Return the [X, Y] coordinate for the center point of the cell that contains the specified text.  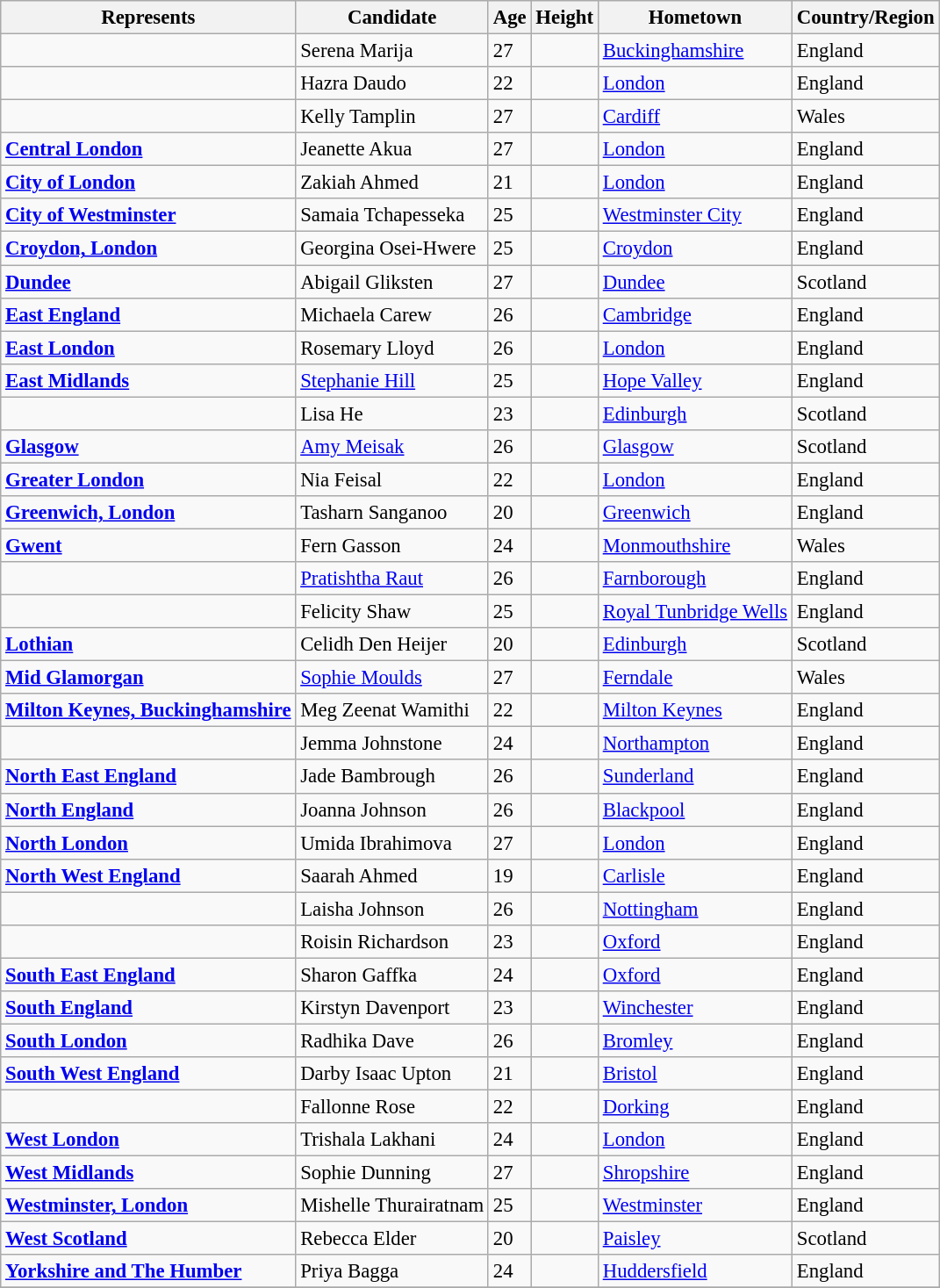
Croydon, London [148, 248]
Stephanie Hill [392, 380]
Radhika Dave [392, 1040]
Tasharn Sanganoo [392, 513]
Central London [148, 149]
East England [148, 314]
Sunderland [695, 777]
Jemma Johnstone [392, 744]
Darby Isaac Upton [392, 1074]
North West England [148, 875]
Serena Marija [392, 51]
South East England [148, 975]
Hope Valley [695, 380]
West Scotland [148, 1239]
Country/Region [865, 18]
Northampton [695, 744]
Nottingham [695, 909]
City of Westminster [148, 215]
Joanna Johnson [392, 809]
Pratishtha Raut [392, 579]
Mishelle Thurairatnam [392, 1205]
Michaela Carew [392, 314]
South England [148, 1008]
Jeanette Akua [392, 149]
West London [148, 1140]
Greenwich, London [148, 513]
Bristol [695, 1074]
West Midlands [148, 1173]
Greenwich [695, 513]
Zakiah Ahmed [392, 183]
Roisin Richardson [392, 942]
Amy Meisak [392, 447]
Dorking [695, 1107]
Sophie Moulds [392, 678]
Felicity Shaw [392, 612]
Winchester [695, 1008]
Fallonne Rose [392, 1107]
Hazra Daudo [392, 83]
North England [148, 809]
Hometown [695, 18]
Samaia Tchapesseka [392, 215]
North London [148, 843]
City of London [148, 183]
Umida Ibrahimova [392, 843]
Royal Tunbridge Wells [695, 612]
Paisley [695, 1239]
Height [564, 18]
Mid Glamorgan [148, 678]
Milton Keynes [695, 710]
Meg Zeenat Wamithi [392, 710]
Kirstyn Davenport [392, 1008]
Greater London [148, 479]
Bromley [695, 1040]
Candidate [392, 18]
Shropshire [695, 1173]
Westminster City [695, 215]
Nia Feisal [392, 479]
Rosemary Lloyd [392, 348]
Westminster, London [148, 1205]
Gwent [148, 545]
Lothian [148, 644]
Farnborough [695, 579]
Fern Gasson [392, 545]
Abigail Gliksten [392, 282]
Trishala Lakhani [392, 1140]
Celidh Den Heijer [392, 644]
Sophie Dunning [392, 1173]
Georgina Osei-Hwere [392, 248]
Laisha Johnson [392, 909]
Ferndale [695, 678]
Cardiff [695, 117]
Jade Bambrough [392, 777]
Represents [148, 18]
Westminster [695, 1205]
South London [148, 1040]
Carlisle [695, 875]
Kelly Tamplin [392, 117]
East Midlands [148, 380]
Lisa He [392, 414]
East London [148, 348]
Age [509, 18]
Blackpool [695, 809]
Monmouthshire [695, 545]
Croydon [695, 248]
South West England [148, 1074]
Milton Keynes, Buckinghamshire [148, 710]
Saarah Ahmed [392, 875]
Sharon Gaffka [392, 975]
Cambridge [695, 314]
North East England [148, 777]
Buckinghamshire [695, 51]
19 [509, 875]
Rebecca Elder [392, 1239]
